Return the [x, y] coordinate for the center point of the cell that contains the specified text.  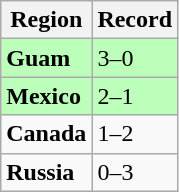
0–3 [135, 172]
Region [46, 20]
1–2 [135, 134]
Canada [46, 134]
2–1 [135, 96]
3–0 [135, 58]
Russia [46, 172]
Mexico [46, 96]
Record [135, 20]
Guam [46, 58]
